Determine the (X, Y) coordinate at the center of the cell enclosing the given text.  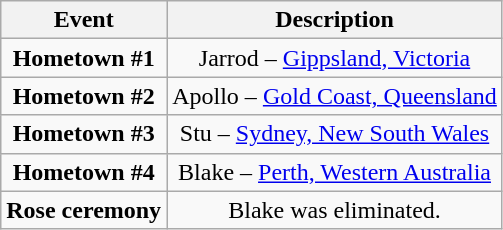
Description (335, 20)
Hometown #4 (84, 172)
Hometown #2 (84, 96)
Rose ceremony (84, 210)
Apollo – Gold Coast, Queensland (335, 96)
Event (84, 20)
Hometown #1 (84, 58)
Jarrod – Gippsland, Victoria (335, 58)
Hometown #3 (84, 134)
Blake – Perth, Western Australia (335, 172)
Stu – Sydney, New South Wales (335, 134)
Blake was eliminated. (335, 210)
